Return (X, Y) of the center of cell containing provided text 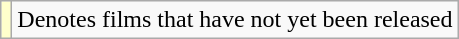
Denotes films that have not yet been released (235, 20)
